Provide the (x, y) coordinate of the cell's center where the given text is located.  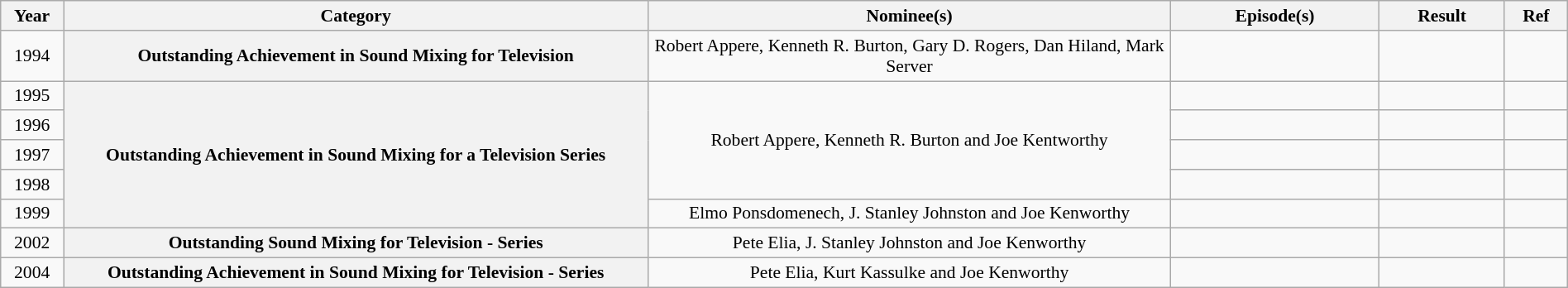
Outstanding Achievement in Sound Mixing for Television - Series (356, 273)
2002 (32, 243)
Robert Appere, Kenneth R. Burton and Joe Kentworthy (910, 140)
2004 (32, 273)
Robert Appere, Kenneth R. Burton, Gary D. Rogers, Dan Hiland, Mark Server (910, 56)
Year (32, 16)
1998 (32, 185)
Result (1442, 16)
1995 (32, 96)
Nominee(s) (910, 16)
Outstanding Achievement in Sound Mixing for Television (356, 56)
Outstanding Achievement in Sound Mixing for a Television Series (356, 155)
1999 (32, 214)
Elmo Ponsdomenech, J. Stanley Johnston and Joe Kenworthy (910, 214)
Pete Elia, J. Stanley Johnston and Joe Kenworthy (910, 243)
Pete Elia, Kurt Kassulke and Joe Kenworthy (910, 273)
Ref (1536, 16)
1996 (32, 126)
1997 (32, 155)
1994 (32, 56)
Episode(s) (1275, 16)
Outstanding Sound Mixing for Television - Series (356, 243)
Category (356, 16)
